Identify which cell holds the provided text, then report its (x, y) central coordinate. 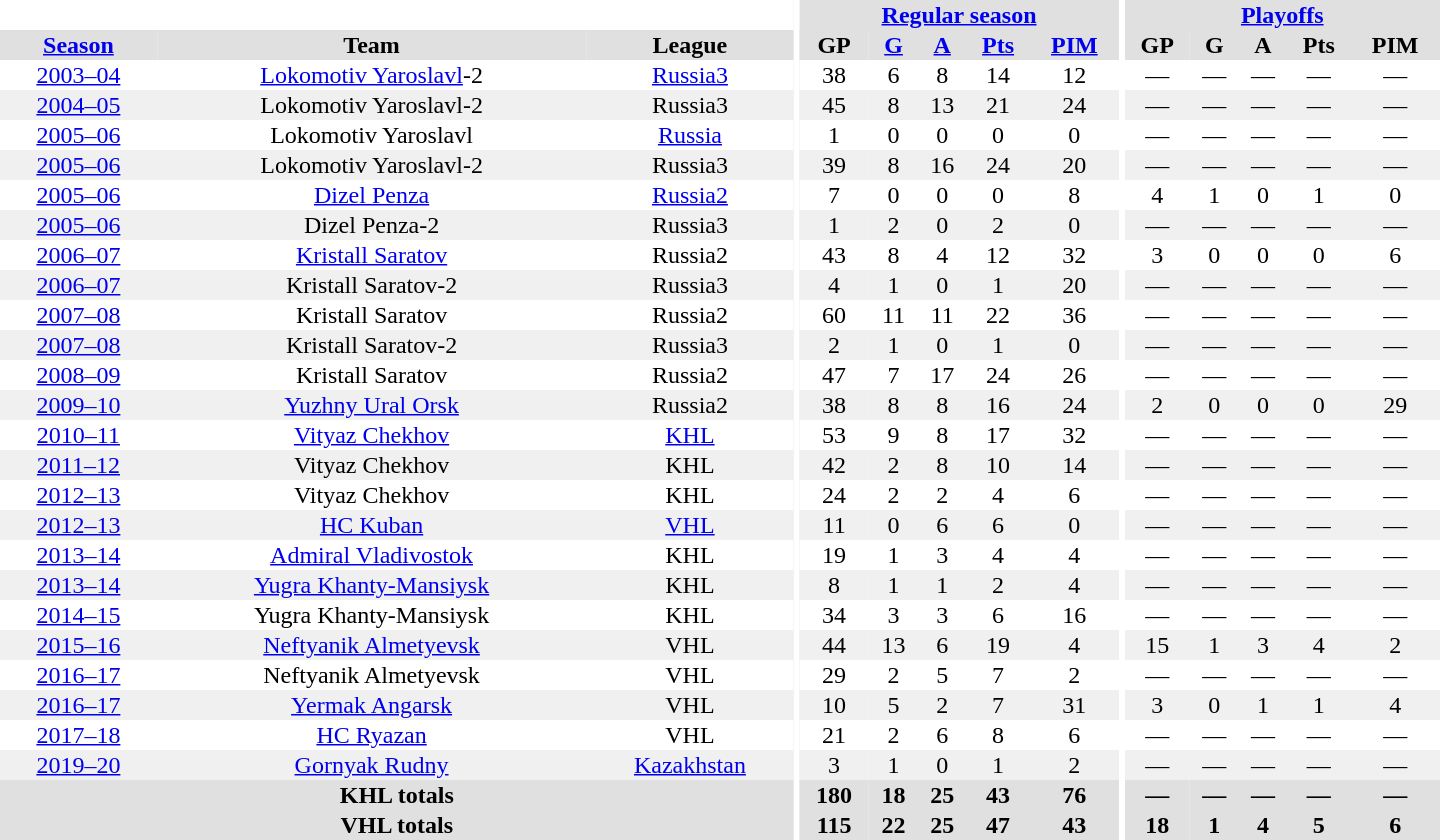
Dizel Penza (372, 195)
2011–12 (78, 465)
Yuzhny Ural Orsk (372, 405)
53 (834, 435)
36 (1075, 315)
Season (78, 45)
45 (834, 105)
2008–09 (78, 375)
115 (834, 825)
9 (894, 435)
HC Kuban (372, 525)
Team (372, 45)
League (690, 45)
Gornyak Rudny (372, 765)
180 (834, 795)
2010–11 (78, 435)
2019–20 (78, 765)
2004–05 (78, 105)
KHL totals (397, 795)
Kazakhstan (690, 765)
15 (1158, 645)
Admiral Vladivostok (372, 555)
39 (834, 165)
Regular season (959, 15)
2003–04 (78, 75)
76 (1075, 795)
Yermak Angarsk (372, 705)
Dizel Penza-2 (372, 225)
2015–16 (78, 645)
Playoffs (1282, 15)
2009–10 (78, 405)
HC Ryazan (372, 735)
Lokomotiv Yaroslavl (372, 135)
31 (1075, 705)
Russia (690, 135)
26 (1075, 375)
VHL totals (397, 825)
2014–15 (78, 615)
60 (834, 315)
42 (834, 465)
34 (834, 615)
44 (834, 645)
2017–18 (78, 735)
